Identify which cell holds the provided text, then report its [X, Y] central coordinate. 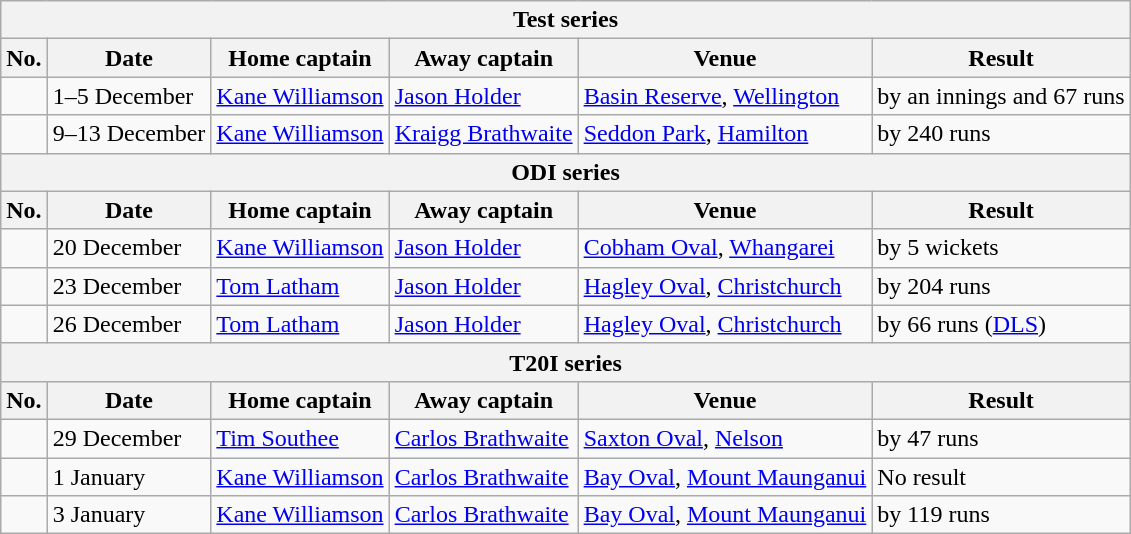
T20I series [566, 362]
by 5 wickets [1001, 248]
29 December [129, 438]
1–5 December [129, 96]
23 December [129, 286]
by 204 runs [1001, 286]
by 119 runs [1001, 515]
Seddon Park, Hamilton [725, 134]
1 January [129, 477]
9–13 December [129, 134]
Basin Reserve, Wellington [725, 96]
3 January [129, 515]
No result [1001, 477]
ODI series [566, 172]
Test series [566, 20]
Kraigg Brathwaite [484, 134]
by 47 runs [1001, 438]
Cobham Oval, Whangarei [725, 248]
Tim Southee [300, 438]
20 December [129, 248]
by 66 runs (DLS) [1001, 324]
by an innings and 67 runs [1001, 96]
by 240 runs [1001, 134]
Saxton Oval, Nelson [725, 438]
26 December [129, 324]
